Return the (X, Y) coordinate for the center point of the cell that contains the specified text.  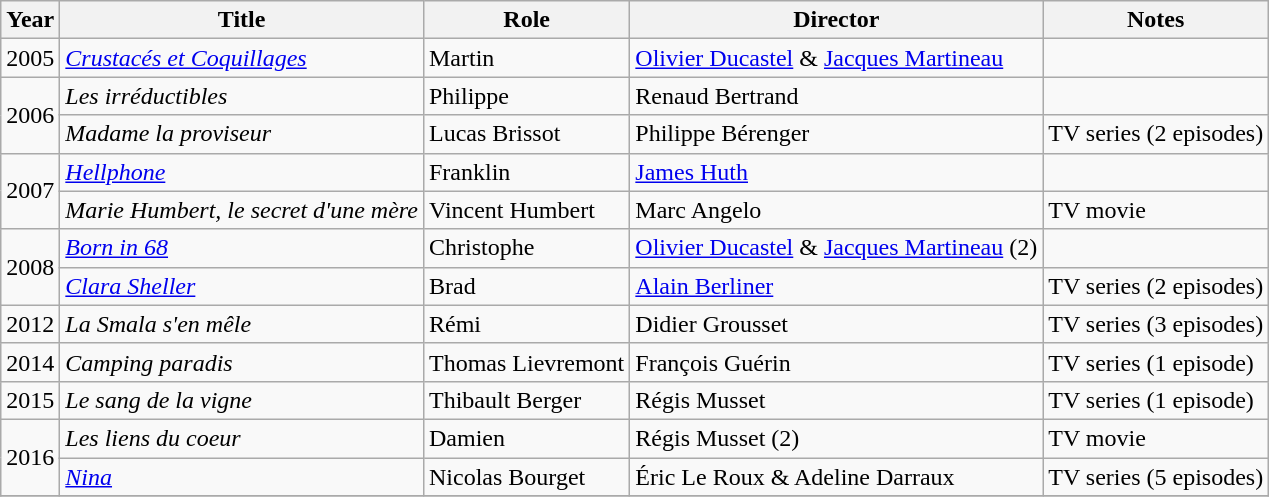
Vincent Humbert (526, 210)
TV series (5 episodes) (1156, 477)
2008 (30, 267)
Renaud Bertrand (836, 96)
Lucas Brissot (526, 134)
Hellphone (242, 172)
Camping paradis (242, 362)
Régis Musset (836, 400)
Les irréductibles (242, 96)
Notes (1156, 20)
Director (836, 20)
Didier Grousset (836, 324)
Olivier Ducastel & Jacques Martineau (2) (836, 248)
Franklin (526, 172)
Philippe (526, 96)
Olivier Ducastel & Jacques Martineau (836, 58)
2014 (30, 362)
Madame la proviseur (242, 134)
Le sang de la vigne (242, 400)
La Smala s'en mêle (242, 324)
Thomas Lievremont (526, 362)
Nicolas Bourget (526, 477)
Les liens du coeur (242, 438)
Régis Musset (2) (836, 438)
François Guérin (836, 362)
2016 (30, 457)
2012 (30, 324)
Éric Le Roux & Adeline Darraux (836, 477)
2015 (30, 400)
Marc Angelo (836, 210)
Martin (526, 58)
Thibault Berger (526, 400)
Alain Berliner (836, 286)
James Huth (836, 172)
Marie Humbert, le secret d'une mère (242, 210)
Born in 68 (242, 248)
Brad (526, 286)
Year (30, 20)
Clara Sheller (242, 286)
Title (242, 20)
Nina (242, 477)
2006 (30, 115)
Damien (526, 438)
Crustacés et Coquillages (242, 58)
Christophe (526, 248)
2005 (30, 58)
Role (526, 20)
TV series (3 episodes) (1156, 324)
2007 (30, 191)
Philippe Bérenger (836, 134)
Rémi (526, 324)
